Provide the [X, Y] coordinate of the cell's center where the given text is located.  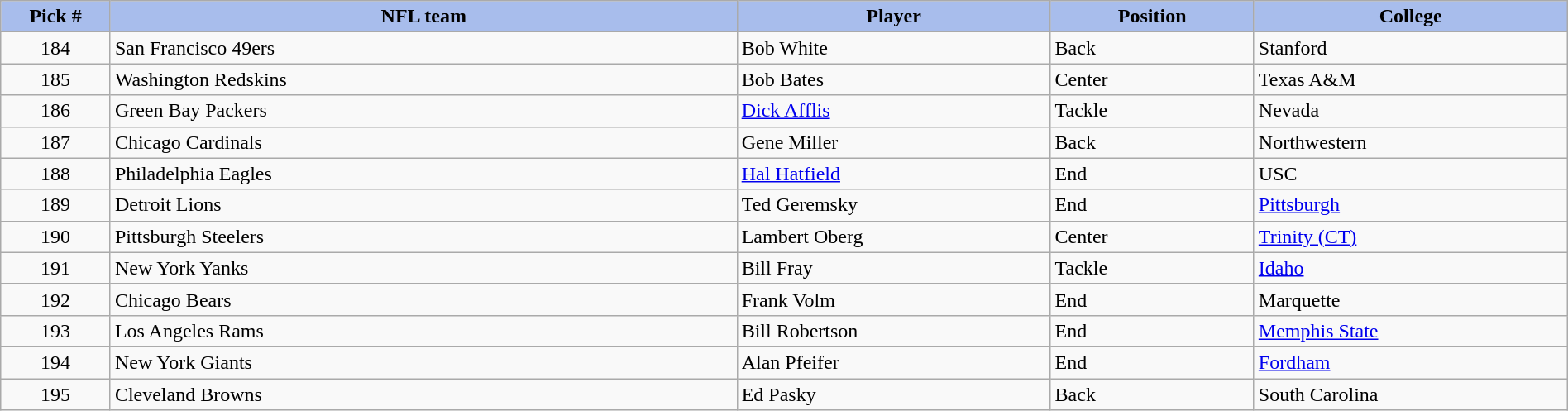
Pittsburgh [1411, 205]
Pittsburgh Steelers [423, 237]
New York Giants [423, 362]
Lambert Oberg [893, 237]
New York Yanks [423, 268]
Washington Redskins [423, 79]
Bob Bates [893, 79]
Stanford [1411, 48]
193 [56, 331]
College [1411, 17]
195 [56, 394]
Frank Volm [893, 299]
NFL team [423, 17]
Fordham [1411, 362]
Marquette [1411, 299]
Bill Fray [893, 268]
Idaho [1411, 268]
188 [56, 174]
192 [56, 299]
Pick # [56, 17]
189 [56, 205]
Philadelphia Eagles [423, 174]
Bob White [893, 48]
Hal Hatfield [893, 174]
185 [56, 79]
Ted Geremsky [893, 205]
Northwestern [1411, 142]
Trinity (CT) [1411, 237]
184 [56, 48]
Alan Pfeifer [893, 362]
Gene Miller [893, 142]
Chicago Cardinals [423, 142]
San Francisco 49ers [423, 48]
191 [56, 268]
190 [56, 237]
Position [1152, 17]
187 [56, 142]
Chicago Bears [423, 299]
Memphis State [1411, 331]
Nevada [1411, 111]
Detroit Lions [423, 205]
Ed Pasky [893, 394]
Player [893, 17]
186 [56, 111]
Bill Robertson [893, 331]
194 [56, 362]
Green Bay Packers [423, 111]
Cleveland Browns [423, 394]
Texas A&M [1411, 79]
USC [1411, 174]
Dick Afflis [893, 111]
Los Angeles Rams [423, 331]
South Carolina [1411, 394]
